Provide the (X, Y) coordinate of the cell's center where the given text is located.  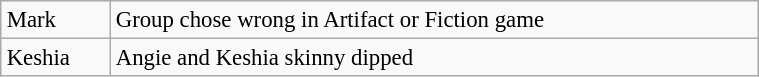
Mark (56, 20)
Keshia (56, 57)
Group chose wrong in Artifact or Fiction game (434, 20)
Angie and Keshia skinny dipped (434, 57)
